From the cell containing the given text, extract its center point as (x, y) coordinate. 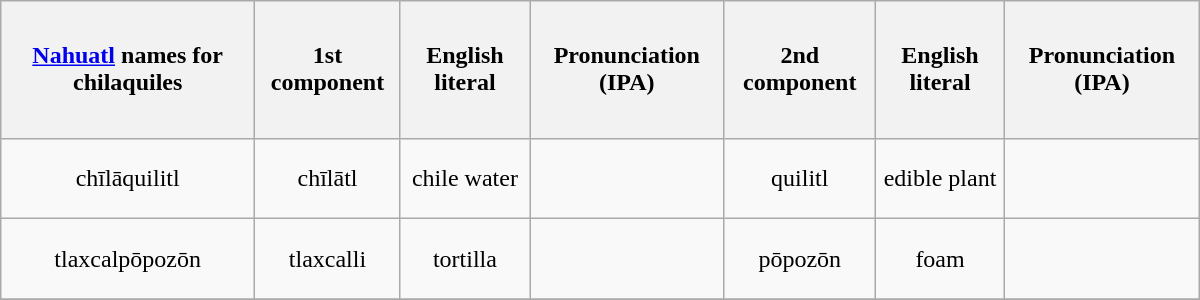
chīlātl (328, 178)
pōpozōn (800, 259)
1st component (328, 70)
Nahuatl names for chilaquiles (128, 70)
chīlāquilitl (128, 178)
tortilla (464, 259)
chile water (464, 178)
2nd component (800, 70)
edible plant (940, 178)
quilitl (800, 178)
foam (940, 259)
tlaxcalpōpozōn (128, 259)
tlaxcalli (328, 259)
